Determine the [x, y] coordinate at the center of the cell enclosing the given text.  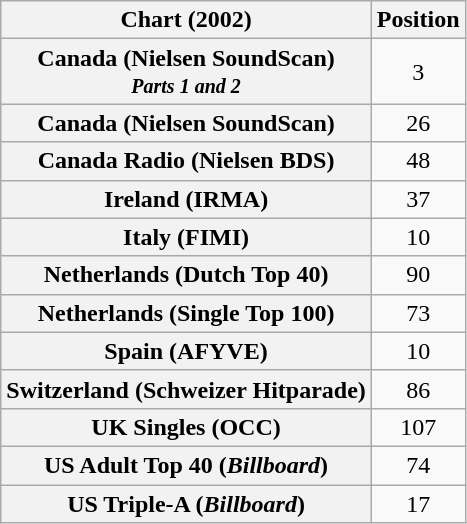
Position [418, 20]
90 [418, 275]
Ireland (IRMA) [186, 199]
37 [418, 199]
Chart (2002) [186, 20]
48 [418, 161]
73 [418, 313]
86 [418, 389]
Canada Radio (Nielsen BDS) [186, 161]
Netherlands (Single Top 100) [186, 313]
26 [418, 123]
74 [418, 465]
UK Singles (OCC) [186, 427]
3 [418, 72]
Canada (Nielsen SoundScan)Parts 1 and 2 [186, 72]
107 [418, 427]
Spain (AFYVE) [186, 351]
Canada (Nielsen SoundScan) [186, 123]
Italy (FIMI) [186, 237]
17 [418, 503]
US Adult Top 40 (Billboard) [186, 465]
US Triple-A (Billboard) [186, 503]
Switzerland (Schweizer Hitparade) [186, 389]
Netherlands (Dutch Top 40) [186, 275]
